Pinpoint the cell where the given text exists, returning its [X, Y] midpoint coordinate. 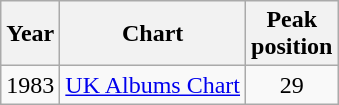
Peakposition [292, 34]
Year [30, 34]
1983 [30, 85]
29 [292, 85]
UK Albums Chart [153, 85]
Chart [153, 34]
